From the cell containing the given text, extract its center point as (x, y) coordinate. 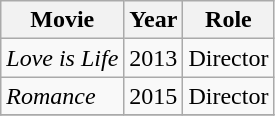
2015 (154, 96)
Romance (62, 96)
Role (228, 20)
Year (154, 20)
2013 (154, 58)
Love is Life (62, 58)
Movie (62, 20)
